Provide the [X, Y] coordinate of the cell's center where the given text is located.  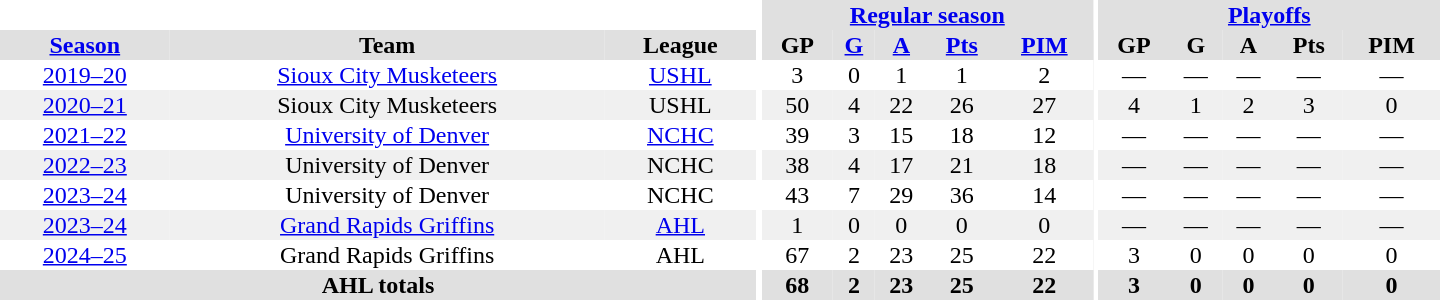
2022–23 [85, 165]
7 [854, 195]
2021–22 [85, 135]
Playoffs [1270, 15]
67 [798, 255]
2019–20 [85, 75]
Season [85, 45]
12 [1044, 135]
27 [1044, 105]
2024–25 [85, 255]
39 [798, 135]
43 [798, 195]
21 [962, 165]
Team [388, 45]
Regular season [928, 15]
26 [962, 105]
29 [902, 195]
2020–21 [85, 105]
68 [798, 285]
15 [902, 135]
50 [798, 105]
AHL totals [378, 285]
League [680, 45]
17 [902, 165]
36 [962, 195]
38 [798, 165]
14 [1044, 195]
